Determine the (X, Y) coordinate at the center of the cell enclosing the given text.  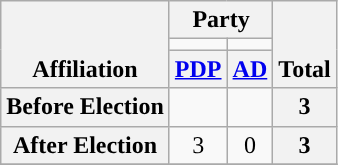
Total (305, 44)
Before Election (86, 107)
0 (250, 145)
PDP (198, 69)
AD (250, 69)
Affiliation (86, 44)
Party (220, 20)
After Election (86, 145)
